Pinpoint the cell where the given text exists, returning its (X, Y) midpoint coordinate. 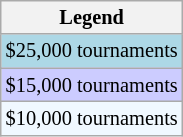
$25,000 tournaments (92, 51)
Legend (92, 17)
$10,000 tournaments (92, 118)
$15,000 tournaments (92, 85)
